Search for the cell housing the specified text and yield its (x, y) center coordinate. 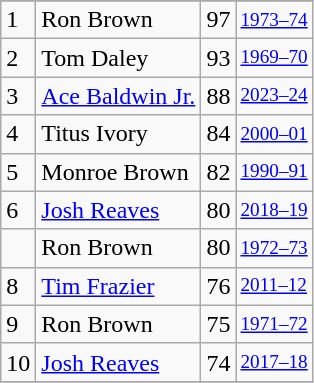
74 (218, 362)
97 (218, 20)
2023–24 (274, 96)
84 (218, 134)
6 (18, 210)
Monroe Brown (118, 172)
9 (18, 324)
8 (18, 286)
1969–70 (274, 58)
1990–91 (274, 172)
2017–18 (274, 362)
5 (18, 172)
76 (218, 286)
4 (18, 134)
Ace Baldwin Jr. (118, 96)
88 (218, 96)
2018–19 (274, 210)
1 (18, 20)
1973–74 (274, 20)
2000–01 (274, 134)
1971–72 (274, 324)
2 (18, 58)
3 (18, 96)
2011–12 (274, 286)
Titus Ivory (118, 134)
Tom Daley (118, 58)
1972–73 (274, 248)
10 (18, 362)
82 (218, 172)
Tim Frazier (118, 286)
75 (218, 324)
93 (218, 58)
